Search for the cell housing the specified text and yield its [X, Y] center coordinate. 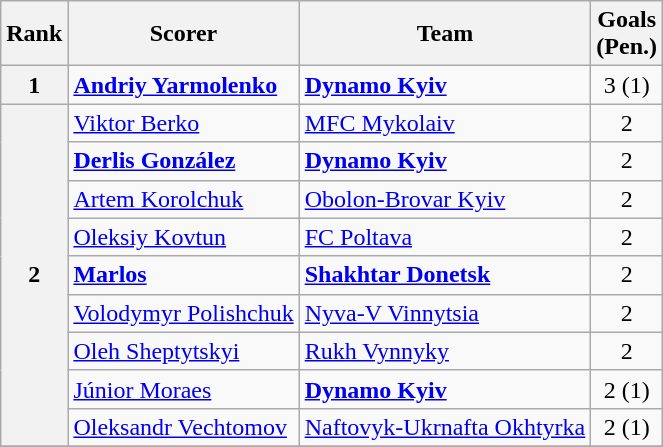
Viktor Berko [184, 123]
Andriy Yarmolenko [184, 85]
Derlis González [184, 161]
Rank [34, 34]
Oleksandr Vechtomov [184, 427]
1 [34, 85]
Nyva-V Vinnytsia [445, 313]
Oleh Sheptytskyi [184, 351]
Obolon-Brovar Kyiv [445, 199]
3 (1) [627, 85]
Shakhtar Donetsk [445, 275]
Scorer [184, 34]
Goals(Pen.) [627, 34]
Júnior Moraes [184, 389]
Artem Korolchuk [184, 199]
Rukh Vynnyky [445, 351]
Volodymyr Polishchuk [184, 313]
Naftovyk-Ukrnafta Okhtyrka [445, 427]
MFC Mykolaiv [445, 123]
Team [445, 34]
FC Poltava [445, 237]
Oleksiy Kovtun [184, 237]
Marlos [184, 275]
